Scan for the cell matching the given text and deliver its [x, y] coordinate at center. 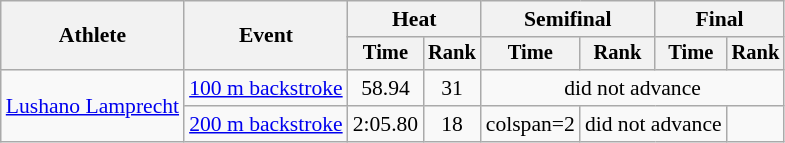
200 m backstroke [266, 124]
Lushano Lamprecht [92, 106]
100 m backstroke [266, 88]
58.94 [386, 88]
31 [452, 88]
2:05.80 [386, 124]
colspan=2 [530, 124]
Athlete [92, 36]
18 [452, 124]
Semifinal [568, 19]
Event [266, 36]
Heat [414, 19]
Final [720, 19]
